Detect which cell encompasses the target text, then output its (x, y) center coordinate. 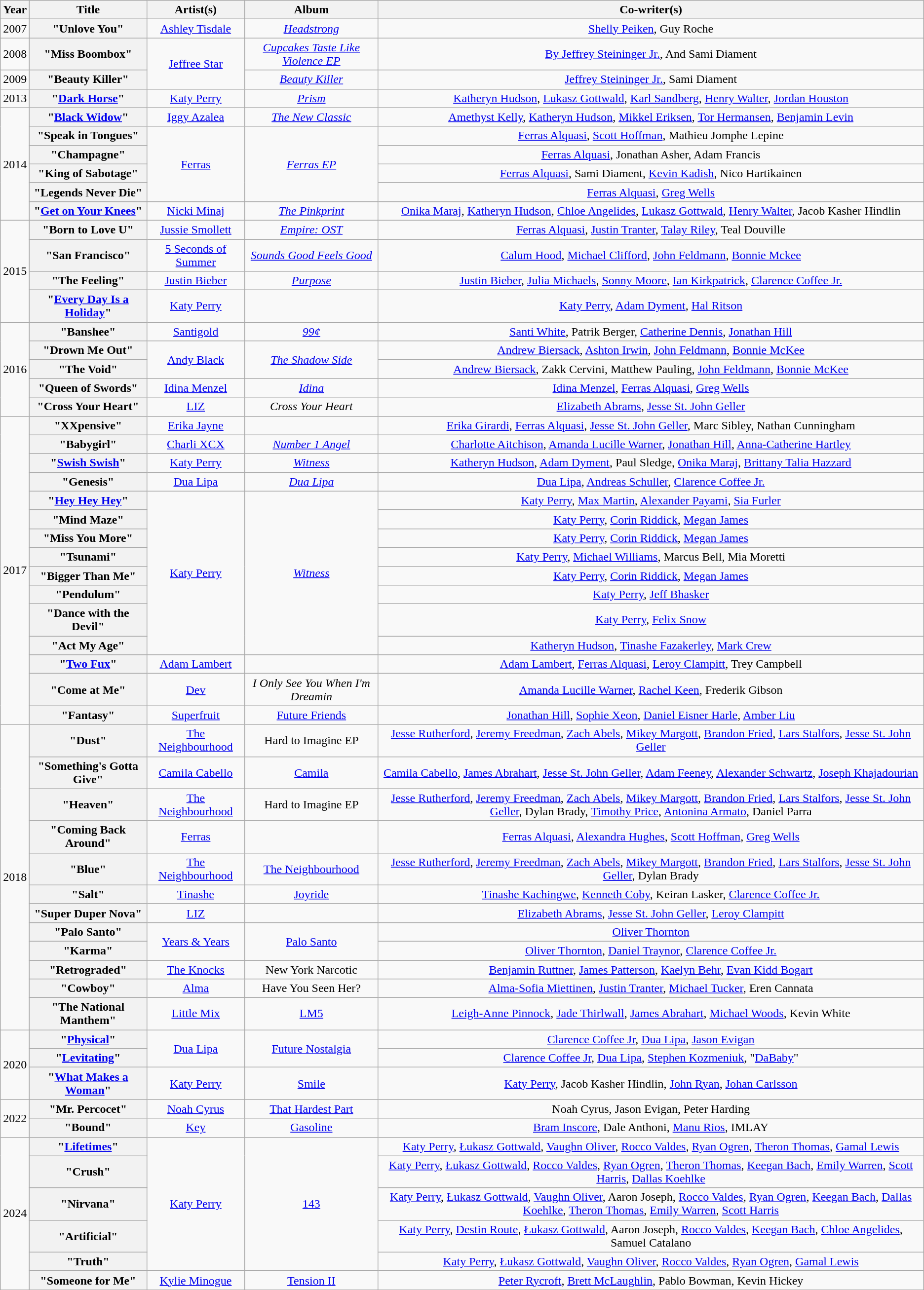
Katheryn Hudson, Lukasz Gottwald, Karl Sandberg, Henry Walter, Jordan Houston (651, 98)
"Babygirl" (88, 444)
Ferras Alquasi, Justin Tranter, Talay Riley, Teal Douville (651, 229)
"Drown Me Out" (88, 350)
Charlotte Aitchison, Amanda Lucille Warner, Jonathan Hill, Anna-Catherine Hartley (651, 444)
Purpose (311, 281)
2022 (15, 1118)
Clarence Coffee Jr, Dua Lipa, Stephen Kozmeniuk, "DaBaby" (651, 1058)
Katy Perry, Felix Snow (651, 620)
Sounds Good Feels Good (311, 255)
"Hey Hey Hey" (88, 500)
New York Narcotic (311, 970)
"Swish Swish" (88, 463)
"Heaven" (88, 804)
Andrew Biersack, Zakk Cervini, Matthew Pauling, John Feldmann, Bonnie McKee (651, 369)
2020 (15, 1065)
Beauty Killer (311, 79)
Benjamin Ruttner, James Patterson, Kaelyn Behr, Evan Kidd Bogart (651, 970)
Onika Maraj, Katheryn Hudson, Chloe Angelides, Lukasz Gottwald, Henry Walter, Jacob Kasher Hindlin (651, 211)
Ferras Alquasi, Alexandra Hughes, Scott Hoffman, Greg Wells (651, 837)
Tension II (311, 1280)
The New Classic (311, 117)
Katy Perry, Max Martin, Alexander Payami, Sia Furler (651, 500)
Palo Santo (311, 941)
Clarence Coffee Jr, Dua Lipa, Jason Evigan (651, 1039)
Gasoline (311, 1128)
"Miss Boombox" (88, 54)
Joyride (311, 894)
"Unlove You" (88, 29)
"Something's Gotta Give" (88, 773)
"Super Duper Nova" (88, 913)
"Crush" (88, 1172)
Number 1 Angel (311, 444)
"Champagne" (88, 154)
Adam Lambert, Ferras Alquasi, Leroy Clampitt, Trey Campbell (651, 664)
Katy Perry, Łukasz Gottwald, Vaughn Oliver, Rocco Valdes, Ryan Ogren, Theron Thomas, Gamal Lewis (651, 1146)
Elizabeth Abrams, Jesse St. John Geller (651, 407)
Camila Cabello, James Abrahart, Jesse St. John Geller, Adam Feeney, Alexander Schwartz, Joseph Khajadourian (651, 773)
"Cross Your Heart" (88, 407)
Tinashe (195, 894)
Ferras Alquasi, Scott Hoffman, Mathieu Jomphe Lepine (651, 136)
Andrew Biersack, Ashton Irwin, John Feldmann, Bonnie McKee (651, 350)
"Come at Me" (88, 690)
"Miss You More" (88, 538)
"Pendulum" (88, 595)
Ferras Alquasi, Jonathan Asher, Adam Francis (651, 154)
"Blue" (88, 869)
Cupcakes Taste Like Violence EP (311, 54)
Camila (311, 773)
Camila Cabello (195, 773)
Bram Inscore, Dale Anthoni, Manu Rios, IMLAY (651, 1128)
Ferras Alquasi, Greg Wells (651, 192)
"Nirvana" (88, 1204)
"Get on Your Knees" (88, 211)
Dev (195, 690)
Cross Your Heart (311, 407)
That Hardest Part (311, 1109)
Idina (311, 388)
Elizabeth Abrams, Jesse St. John Geller, Leroy Clampitt (651, 913)
"Dark Horse" (88, 98)
Andy Black (195, 360)
Adam Lambert (195, 664)
Katheryn Hudson, Tinashe Fazakerley, Mark Crew (651, 645)
Noah Cyrus, Jason Evigan, Peter Harding (651, 1109)
"San Francisco" (88, 255)
99¢ (311, 332)
Calum Hood, Michael Clifford, John Feldmann, Bonnie Mckee (651, 255)
Erika Girardi, Ferras Alquasi, Jesse St. John Geller, Marc Sibley, Nathan Cunningham (651, 425)
Artist(s) (195, 10)
Year (15, 10)
Noah Cyrus (195, 1109)
"Act My Age" (88, 645)
The Pinkprint (311, 211)
"Bound" (88, 1128)
"Palo Santo" (88, 932)
Katy Perry, Łukasz Gottwald, Vaughn Oliver, Rocco Valdes, Ryan Ogren, Gamal Lewis (651, 1261)
Oliver Thornton, Daniel Traynor, Clarence Coffee Jr. (651, 950)
2013 (15, 98)
Iggy Azalea (195, 117)
By Jeffrey Steininger Jr., And Sami Diament (651, 54)
Jesse Rutherford, Jeremy Freedman, Zach Abels, Mikey Margott, Brandon Fried, Lars Stalfors, Jesse St. John Geller (651, 740)
"Physical" (88, 1039)
2024 (15, 1213)
Amethyst Kelly, Katheryn Hudson, Mikkel Eriksen, Tor Hermansen, Benjamin Levin (651, 117)
"Two Fux" (88, 664)
Peter Rycroft, Brett McLaughlin, Pablo Bowman, Kevin Hickey (651, 1280)
2007 (15, 29)
"Genesis" (88, 482)
Alma-Sofia Miettinen, Justin Tranter, Michael Tucker, Eren Cannata (651, 988)
143 (311, 1204)
2009 (15, 79)
Prism (311, 98)
Headstrong (311, 29)
"Artificial" (88, 1236)
2018 (15, 877)
Idina Menzel (195, 388)
Superfruit (195, 715)
Co-writer(s) (651, 10)
5 Seconds of Summer (195, 255)
"Speak in Tongues" (88, 136)
Nicki Minaj (195, 211)
Katy Perry, Adam Dyment, Hal Ritson (651, 306)
Years & Years (195, 941)
"Mr. Percocet" (88, 1109)
"Banshee" (88, 332)
"Salt" (88, 894)
Katy Perry, Jacob Kasher Hindlin, John Ryan, Johan Carlsson (651, 1084)
"Levitating" (88, 1058)
Santi White, Patrik Berger, Catherine Dennis, Jonathan Hill (651, 332)
Dua Lipa, Andreas Schuller, Clarence Coffee Jr. (651, 482)
Erika Jayne (195, 425)
The Knocks (195, 970)
Little Mix (195, 1014)
Jonathan Hill, Sophie Xeon, Daniel Eisner Harle, Amber Liu (651, 715)
"Bigger Than Me" (88, 576)
"Lifetimes" (88, 1146)
"The Void" (88, 369)
2017 (15, 570)
"Truth" (88, 1261)
Oliver Thornton (651, 932)
2008 (15, 54)
2014 (15, 164)
Key (195, 1128)
"Mind Maze" (88, 519)
Shelly Peiken, Guy Roche (651, 29)
Smile (311, 1084)
"Every Day Is a Holiday" (88, 306)
Title (88, 10)
Jeffrey Steininger Jr., Sami Diament (651, 79)
"Cowboy" (88, 988)
Jesse Rutherford, Jeremy Freedman, Zach Abels, Mikey Margott, Brandon Fried, Lars Stalfors, Jesse St. John Geller, Dylan Brady (651, 869)
Kylie Minogue (195, 1280)
Jeffree Star (195, 63)
"Born to Love U" (88, 229)
Empire: OST (311, 229)
Have You Seen Her? (311, 988)
LM5 (311, 1014)
"King of Sabotage" (88, 173)
Katy Perry, Destin Route, Łukasz Gottwald, Aaron Joseph, Rocco Valdes, Keegan Bach, Chloe Angelides, Samuel Catalano (651, 1236)
Leigh-Anne Pinnock, Jade Thirlwall, James Abrahart, Michael Woods, Kevin White (651, 1014)
Justin Bieber (195, 281)
2016 (15, 369)
Justin Bieber, Julia Michaels, Sonny Moore, Ian Kirkpatrick, Clarence Coffee Jr. (651, 281)
"Retrograded" (88, 970)
Ashley Tisdale (195, 29)
2015 (15, 271)
"Karma" (88, 950)
"Dance with the Devil" (88, 620)
"Queen of Swords" (88, 388)
Ferras Alquasi, Sami Diament, Kevin Kadish, Nico Hartikainen (651, 173)
"Dust" (88, 740)
Charli XCX (195, 444)
Idina Menzel, Ferras Alquasi, Greg Wells (651, 388)
"The National Manthem" (88, 1014)
"Fantasy" (88, 715)
Katy Perry, Jeff Bhasker (651, 595)
Alma (195, 988)
Katy Perry, Michael Williams, Marcus Bell, Mia Moretti (651, 557)
"Black Widow" (88, 117)
Tinashe Kachingwe, Kenneth Coby, Keiran Lasker, Clarence Coffee Jr. (651, 894)
"Tsunami" (88, 557)
"The Feeling" (88, 281)
"Legends Never Die" (88, 192)
I Only See You When I'm Dreamin (311, 690)
Ferras EP (311, 164)
Album (311, 10)
"Beauty Killer" (88, 79)
"What Makes a Woman" (88, 1084)
"XXpensive" (88, 425)
Jussie Smollett (195, 229)
Amanda Lucille Warner, Rachel Keen, Frederik Gibson (651, 690)
Future Nostalgia (311, 1049)
"Someone for Me" (88, 1280)
Katheryn Hudson, Adam Dyment, Paul Sledge, Onika Maraj, Brittany Talia Hazzard (651, 463)
Future Friends (311, 715)
"Coming Back Around" (88, 837)
Katy Perry, Łukasz Gottwald, Rocco Valdes, Ryan Ogren, Theron Thomas, Keegan Bach, Emily Warren, Scott Harris, Dallas Koehlke (651, 1172)
Santigold (195, 332)
The Shadow Side (311, 360)
